Pinpoint the cell where the given text exists, returning its [X, Y] midpoint coordinate. 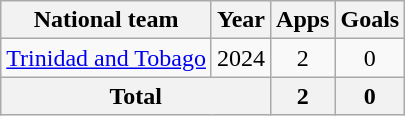
National team [106, 20]
Trinidad and Tobago [106, 58]
Year [240, 20]
Goals [370, 20]
Total [136, 96]
Apps [303, 20]
2024 [240, 58]
